Pinpoint the cell where the given text exists, returning its (x, y) midpoint coordinate. 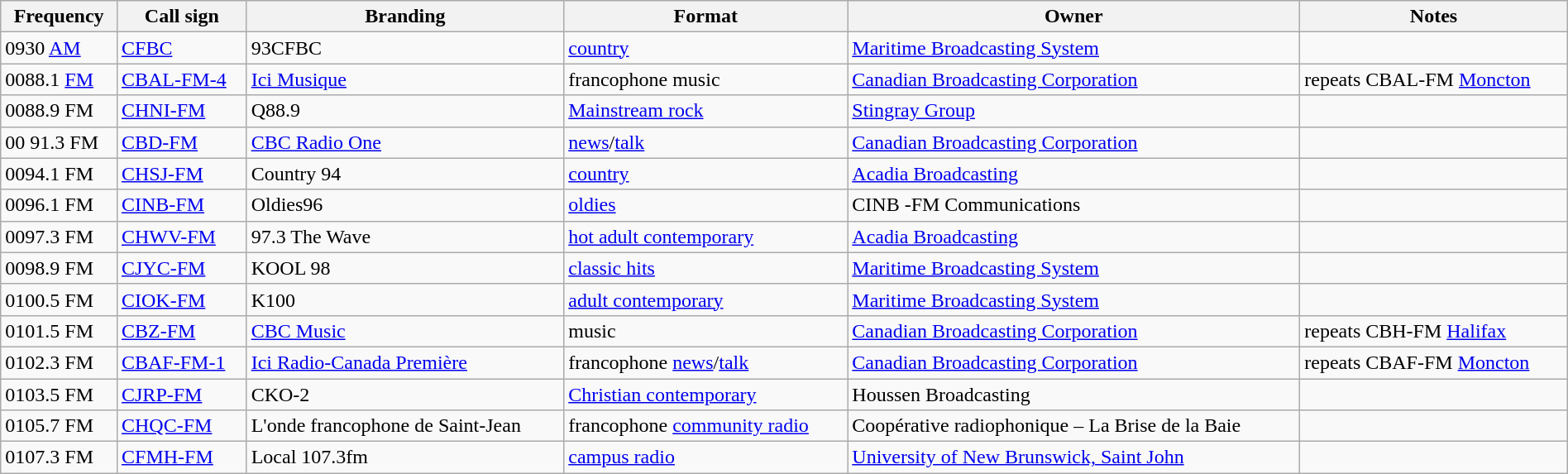
0088.1 FM (60, 79)
L'onde francophone de Saint-Jean (405, 426)
93CFBC (405, 48)
0101.5 FM (60, 331)
CBD-FM (182, 142)
CKO-2 (405, 395)
CHWV-FM (182, 237)
Country 94 (405, 174)
0088.9 FM (60, 111)
Notes (1434, 17)
Owner (1073, 17)
Stingray Group (1073, 111)
CBAL-FM-4 (182, 79)
music (706, 331)
francophone news/talk (706, 362)
0096.1 FM (60, 205)
CHSJ-FM (182, 174)
CJYC-FM (182, 268)
hot adult contemporary (706, 237)
francophone community radio (706, 426)
CINB-FM (182, 205)
CBAF-FM-1 (182, 362)
KOOL 98 (405, 268)
CHNI-FM (182, 111)
Branding (405, 17)
repeats CBH-FM Halifax (1434, 331)
0102.3 FM (60, 362)
CIOK-FM (182, 299)
CFBC (182, 48)
97.3 The Wave (405, 237)
0105.7 FM (60, 426)
0107.3 FM (60, 457)
0100.5 FM (60, 299)
CFMH-FM (182, 457)
00 91.3 FM (60, 142)
repeats CBAL-FM Moncton (1434, 79)
francophone music (706, 79)
CBZ-FM (182, 331)
campus radio (706, 457)
Local 107.3fm (405, 457)
0097.3 FM (60, 237)
0103.5 FM (60, 395)
Coopérative radiophonique – La Brise de la Baie (1073, 426)
adult contemporary (706, 299)
Christian contemporary (706, 395)
CINB -FM Communications (1073, 205)
K100 (405, 299)
Frequency (60, 17)
CHQC-FM (182, 426)
0098.9 FM (60, 268)
Mainstream rock (706, 111)
0094.1 FM (60, 174)
CJRP-FM (182, 395)
repeats CBAF-FM Moncton (1434, 362)
news/talk (706, 142)
Ici Radio-Canada Première (405, 362)
Call sign (182, 17)
oldies (706, 205)
University of New Brunswick, Saint John (1073, 457)
Q88.9 (405, 111)
0930 AM (60, 48)
CBC Radio One (405, 142)
classic hits (706, 268)
Format (706, 17)
Houssen Broadcasting (1073, 395)
Ici Musique (405, 79)
Oldies96 (405, 205)
CBC Music (405, 331)
